Extract the (X, Y) coordinate from the center of the cell holding the provided text.  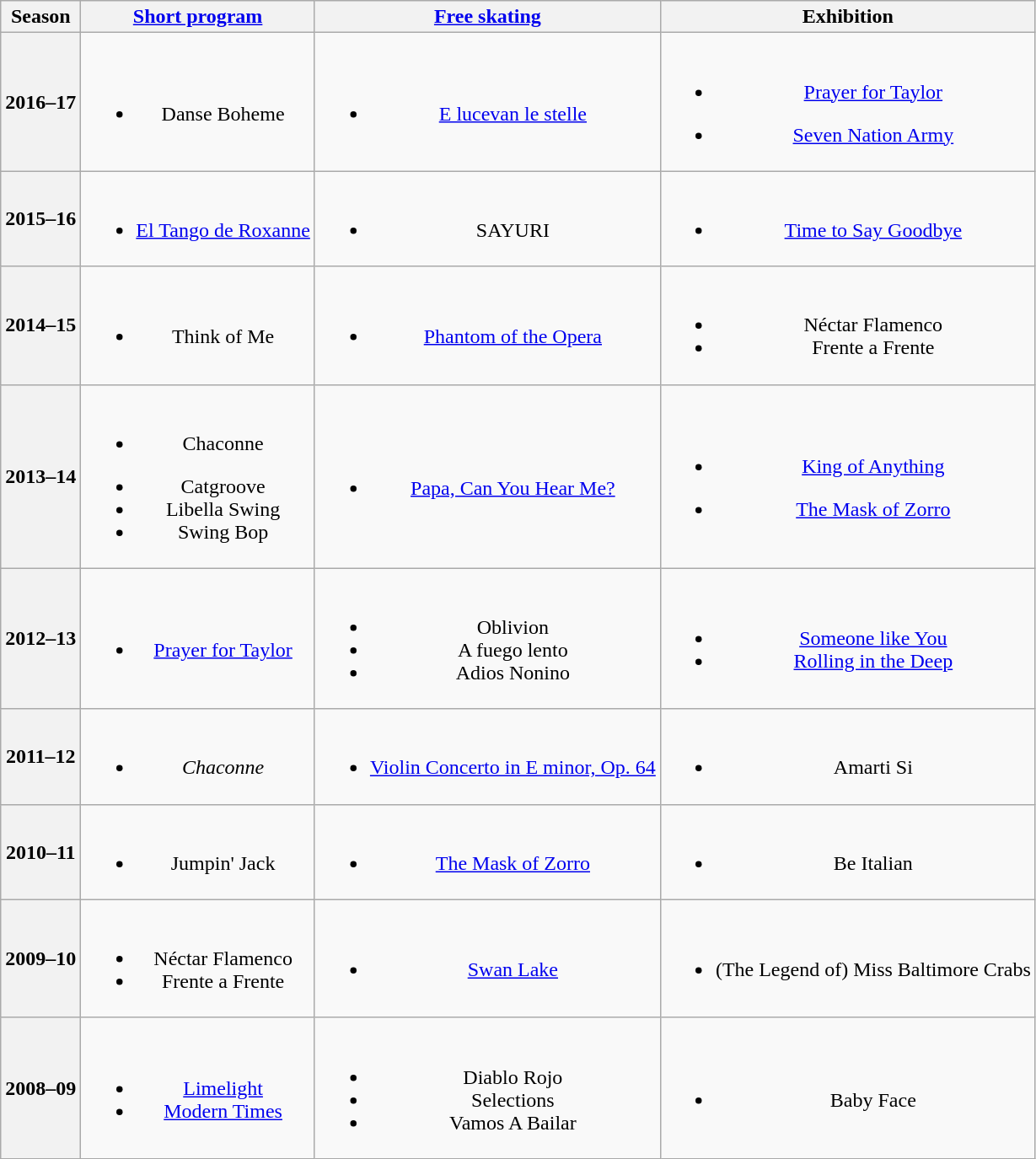
Think of Me (198, 325)
Amarti Si (848, 757)
(The Legend of) Miss Baltimore Crabs (848, 958)
Baby Face (848, 1087)
Papa, Can You Hear Me? (487, 476)
Jumpin' Jack (198, 851)
2014–15 (40, 325)
SAYURI (487, 219)
2008–09 (40, 1087)
Danse Boheme (198, 102)
Phantom of the Opera (487, 325)
Swan Lake (487, 958)
LimelightModern Times (198, 1087)
E lucevan le stelle (487, 102)
2009–10 (40, 958)
2013–14 (40, 476)
Prayer for Taylor Seven Nation Army (848, 102)
Someone like YouRolling in the Deep (848, 639)
The Mask of Zorro (487, 851)
El Tango de Roxanne (198, 219)
2011–12 (40, 757)
King of Anything The Mask of Zorro (848, 476)
Chaconne Catgroove Libella Swing Swing Bop (198, 476)
Time to Say Goodbye (848, 219)
Chaconne (198, 757)
2010–11 (40, 851)
OblivionA fuego lentoAdios Nonino (487, 639)
Free skating (487, 17)
2016–17 (40, 102)
Season (40, 17)
Diablo Rojo Selections Vamos A Bailar (487, 1087)
Violin Concerto in E minor, Op. 64 (487, 757)
Exhibition (848, 17)
Prayer for Taylor (198, 639)
Be Italian (848, 851)
2015–16 (40, 219)
2012–13 (40, 639)
Short program (198, 17)
